Provide the (x, y) coordinate of the cell's center where the given text is located.  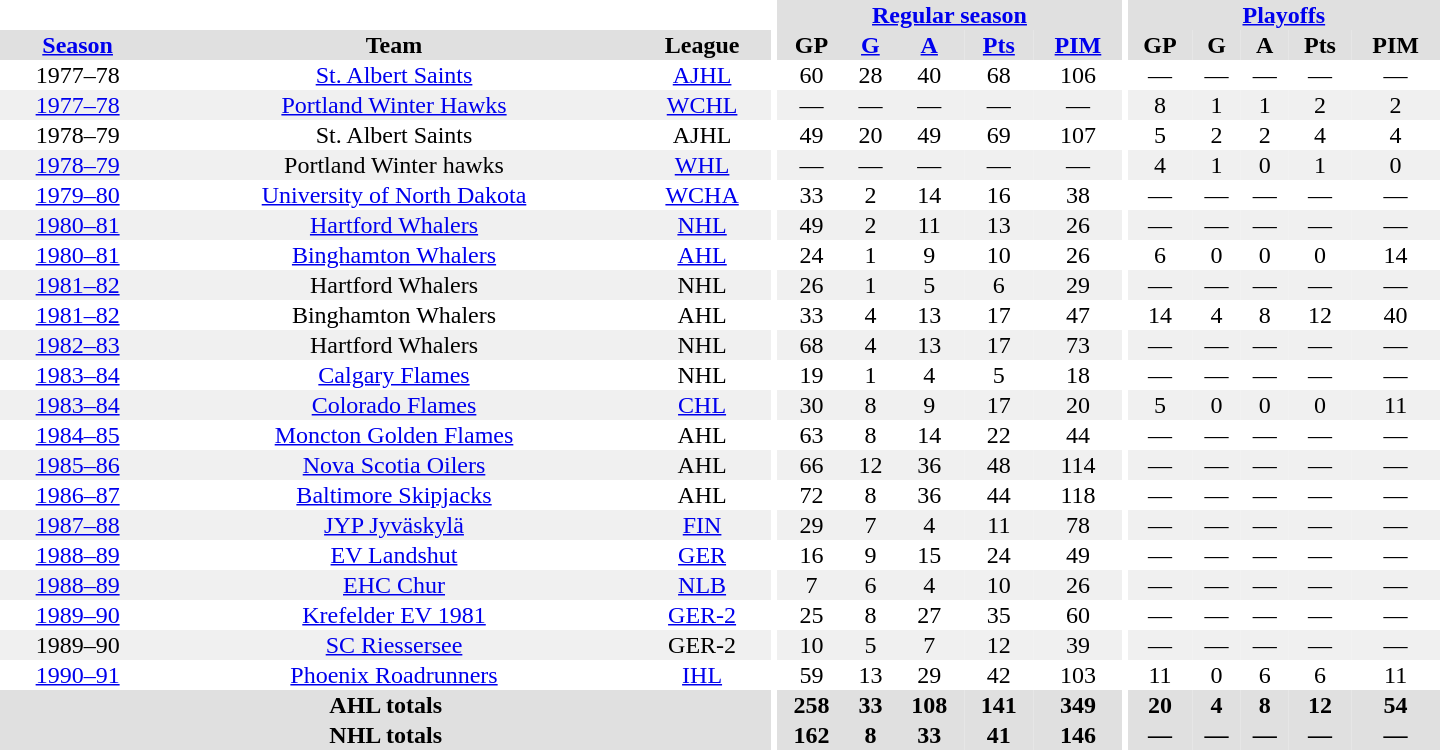
59 (812, 675)
22 (999, 435)
106 (1078, 75)
114 (1078, 465)
28 (870, 75)
25 (812, 615)
66 (812, 465)
19 (812, 375)
103 (1078, 675)
CHL (702, 405)
18 (1078, 375)
35 (999, 615)
73 (1078, 345)
69 (999, 135)
349 (1078, 705)
EHC Chur (394, 585)
107 (1078, 135)
WHL (702, 165)
78 (1078, 525)
Moncton Golden Flames (394, 435)
1979–80 (78, 195)
15 (929, 555)
162 (812, 735)
1985–86 (78, 465)
GER (702, 555)
Regular season (950, 15)
1984–85 (78, 435)
Phoenix Roadrunners (394, 675)
Portland Winter Hawks (394, 105)
Calgary Flames (394, 375)
1986–87 (78, 495)
IHL (702, 675)
WCHL (702, 105)
SC Riessersee (394, 645)
41 (999, 735)
NHL totals (386, 735)
Playoffs (1284, 15)
1990–91 (78, 675)
University of North Dakota (394, 195)
AHL totals (386, 705)
47 (1078, 315)
Portland Winter hawks (394, 165)
54 (1396, 705)
38 (1078, 195)
EV Landshut (394, 555)
Team (394, 45)
39 (1078, 645)
Baltimore Skipjacks (394, 495)
30 (812, 405)
258 (812, 705)
Nova Scotia Oilers (394, 465)
Krefelder EV 1981 (394, 615)
Season (78, 45)
NLB (702, 585)
27 (929, 615)
108 (929, 705)
48 (999, 465)
League (702, 45)
JYP Jyväskylä (394, 525)
118 (1078, 495)
141 (999, 705)
Colorado Flames (394, 405)
WCHA (702, 195)
1982–83 (78, 345)
72 (812, 495)
FIN (702, 525)
1987–88 (78, 525)
63 (812, 435)
42 (999, 675)
146 (1078, 735)
